Provide the (X, Y) coordinate of the cell's center where the given text is located.  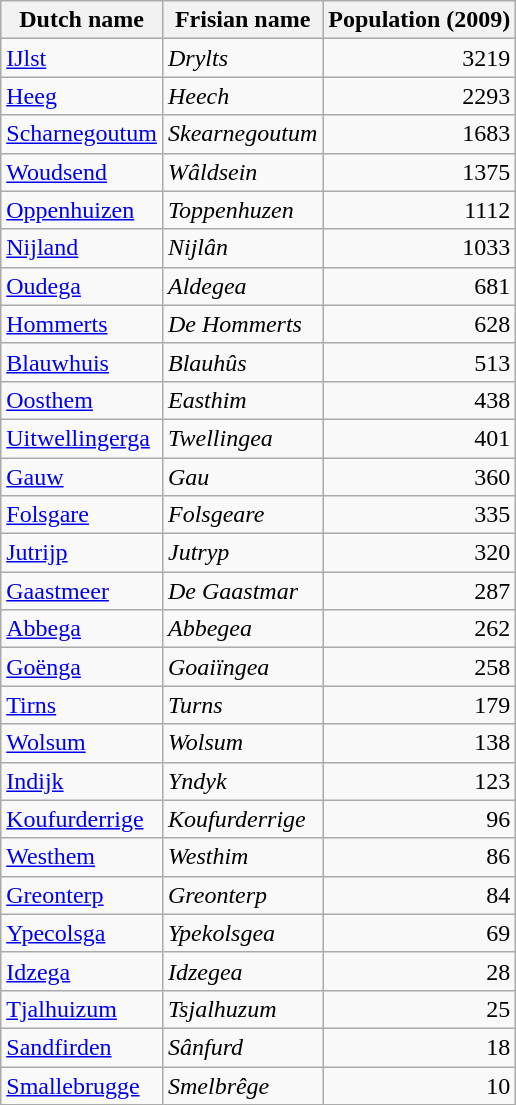
Oudega (82, 286)
Scharnegoutum (82, 134)
Dutch name (82, 20)
Jutryp (242, 553)
Toppenhuzen (242, 210)
Uitwellingerga (82, 438)
Skearnegoutum (242, 134)
2293 (420, 96)
335 (420, 515)
138 (420, 743)
1033 (420, 248)
Hommerts (82, 324)
Turns (242, 705)
Sânfurd (242, 1047)
681 (420, 286)
258 (420, 667)
3219 (420, 58)
Abbega (82, 629)
Yndyk (242, 781)
Heeg (82, 96)
Gauw (82, 477)
Goënga (82, 667)
86 (420, 857)
Tirns (82, 705)
Idzegea (242, 971)
Folsgeare (242, 515)
Woudsend (82, 172)
Jutrijp (82, 553)
Idzega (82, 971)
Tjalhuizum (82, 1009)
513 (420, 362)
Indijk (82, 781)
De Hommerts (242, 324)
401 (420, 438)
628 (420, 324)
Smallebrugge (82, 1085)
Folsgare (82, 515)
Nijlân (242, 248)
123 (420, 781)
IJlst (82, 58)
Ypekolsgea (242, 933)
De Gaastmar (242, 591)
Westhim (242, 857)
Abbegea (242, 629)
Tsjalhuzum (242, 1009)
Smelbrêge (242, 1085)
320 (420, 553)
Heech (242, 96)
96 (420, 819)
Goaiïngea (242, 667)
1112 (420, 210)
10 (420, 1085)
Nijland (82, 248)
69 (420, 933)
Sandfirden (82, 1047)
28 (420, 971)
84 (420, 895)
287 (420, 591)
Oosthem (82, 400)
25 (420, 1009)
Gau (242, 477)
1375 (420, 172)
Ypecolsga (82, 933)
262 (420, 629)
Blauwhuis (82, 362)
Oppenhuizen (82, 210)
Easthim (242, 400)
18 (420, 1047)
Aldegea (242, 286)
Drylts (242, 58)
1683 (420, 134)
438 (420, 400)
179 (420, 705)
Blauhûs (242, 362)
Frisian name (242, 20)
360 (420, 477)
Westhem (82, 857)
Wâldsein (242, 172)
Population (2009) (420, 20)
Gaastmeer (82, 591)
Twellingea (242, 438)
